Capture the cell that displays the provided text and extract its (x, y) central coordinate. 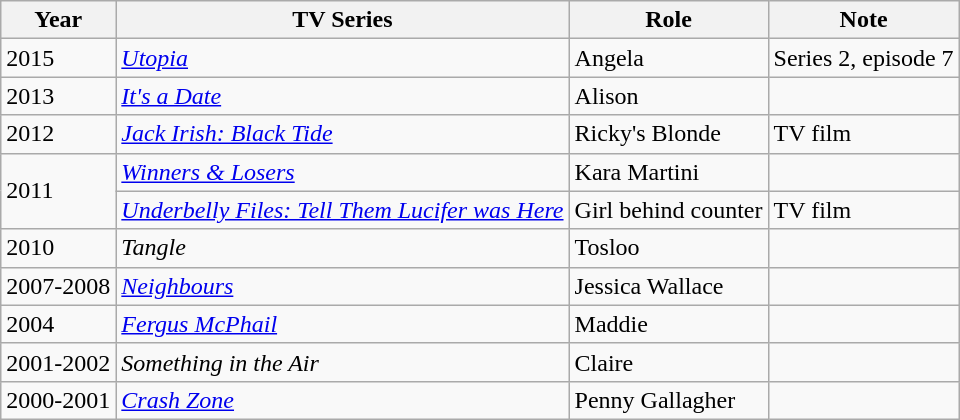
Utopia (342, 58)
Claire (668, 362)
Alison (668, 96)
Winners & Losers (342, 172)
Tangle (342, 248)
2015 (58, 58)
TV Series (342, 20)
Crash Zone (342, 400)
Series 2, episode 7 (864, 58)
2004 (58, 324)
Penny Gallagher (668, 400)
2012 (58, 134)
Year (58, 20)
2011 (58, 191)
Maddie (668, 324)
Fergus McPhail (342, 324)
Role (668, 20)
Ricky's Blonde (668, 134)
2000-2001 (58, 400)
Neighbours (342, 286)
Girl behind counter (668, 210)
2010 (58, 248)
2001-2002 (58, 362)
Something in the Air (342, 362)
Tosloo (668, 248)
Angela (668, 58)
2013 (58, 96)
Jack Irish: Black Tide (342, 134)
Note (864, 20)
Jessica Wallace (668, 286)
2007-2008 (58, 286)
Underbelly Files: Tell Them Lucifer was Here (342, 210)
Kara Martini (668, 172)
It's a Date (342, 96)
